Detect which cell encompasses the target text, then output its (X, Y) center coordinate. 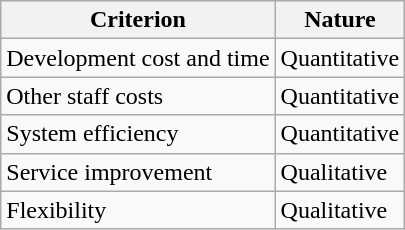
Service improvement (138, 172)
Development cost and time (138, 58)
Other staff costs (138, 96)
Criterion (138, 20)
System efficiency (138, 134)
Nature (340, 20)
Flexibility (138, 210)
